Provide the (X, Y) coordinate of the cell's center where the given text is located.  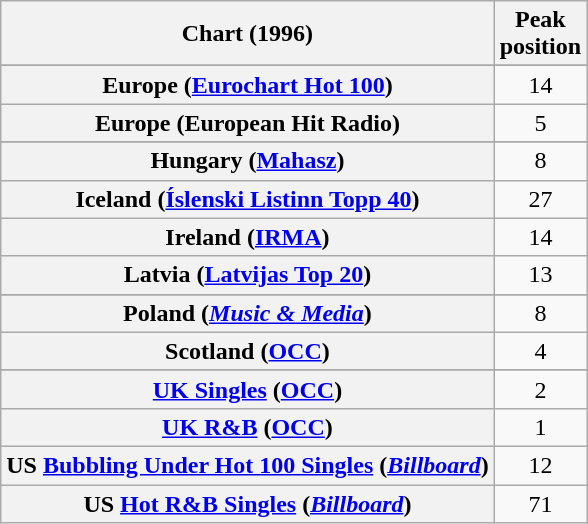
US Bubbling Under Hot 100 Singles (Billboard) (248, 465)
US Hot R&B Singles (Billboard) (248, 503)
12 (540, 465)
Europe (Eurochart Hot 100) (248, 85)
5 (540, 123)
Chart (1996) (248, 34)
Latvia (Latvijas Top 20) (248, 275)
UK R&B (OCC) (248, 427)
Iceland (Íslenski Listinn Topp 40) (248, 199)
4 (540, 351)
1 (540, 427)
Poland (Music & Media) (248, 313)
Ireland (IRMA) (248, 237)
UK Singles (OCC) (248, 389)
Peakposition (540, 34)
27 (540, 199)
Scotland (OCC) (248, 351)
13 (540, 275)
Hungary (Mahasz) (248, 161)
Europe (European Hit Radio) (248, 123)
2 (540, 389)
71 (540, 503)
